Determine the [X, Y] coordinate at the center of the cell enclosing the given text.  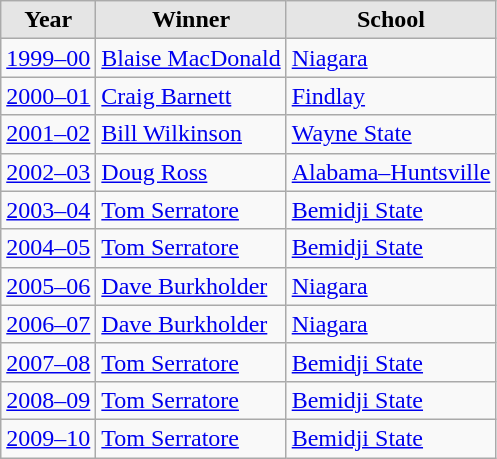
Winner [191, 20]
Craig Barnett [191, 96]
2006–07 [48, 324]
2002–03 [48, 172]
2007–08 [48, 362]
School [391, 20]
2008–09 [48, 400]
2004–05 [48, 248]
2005–06 [48, 286]
2003–04 [48, 210]
Blaise MacDonald [191, 58]
1999–00 [48, 58]
Doug Ross [191, 172]
Bill Wilkinson [191, 134]
Alabama–Huntsville [391, 172]
2001–02 [48, 134]
Findlay [391, 96]
2000–01 [48, 96]
Year [48, 20]
Wayne State [391, 134]
2009–10 [48, 438]
